Extract the (X, Y) coordinate from the center of the cell holding the provided text.  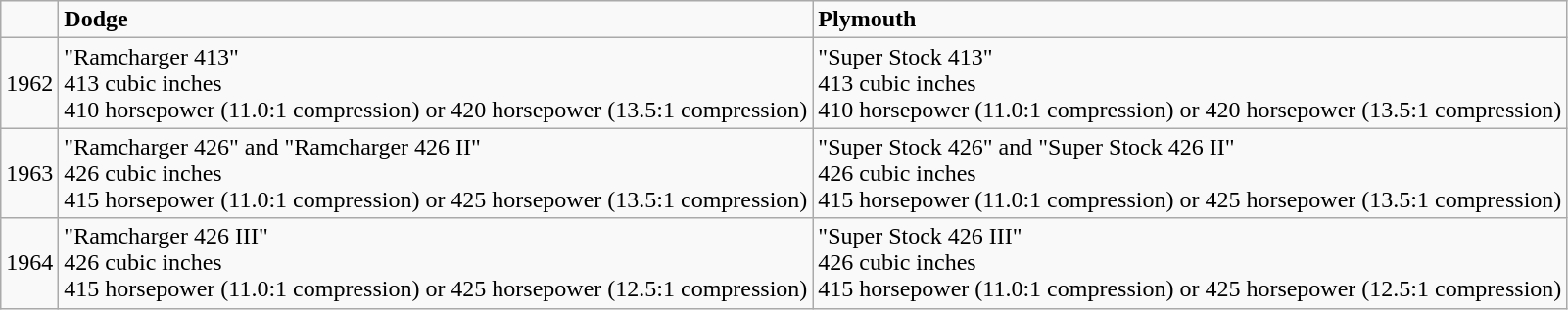
"Ramcharger 413"413 cubic inches410 horsepower (11.0:1 compression) or 420 horsepower (13.5:1 compression) (436, 83)
1964 (29, 263)
"Super Stock 413"413 cubic inches410 horsepower (11.0:1 compression) or 420 horsepower (13.5:1 compression) (1190, 83)
"Ramcharger 426 III"426 cubic inches415 horsepower (11.0:1 compression) or 425 horsepower (12.5:1 compression) (436, 263)
"Super Stock 426" and "Super Stock 426 II"426 cubic inches415 horsepower (11.0:1 compression) or 425 horsepower (13.5:1 compression) (1190, 173)
"Ramcharger 426" and "Ramcharger 426 II"426 cubic inches415 horsepower (11.0:1 compression) or 425 horsepower (13.5:1 compression) (436, 173)
1963 (29, 173)
Plymouth (1190, 20)
"Super Stock 426 III"426 cubic inches415 horsepower (11.0:1 compression) or 425 horsepower (12.5:1 compression) (1190, 263)
1962 (29, 83)
Dodge (436, 20)
